Pinpoint the cell where the given text exists, returning its (x, y) midpoint coordinate. 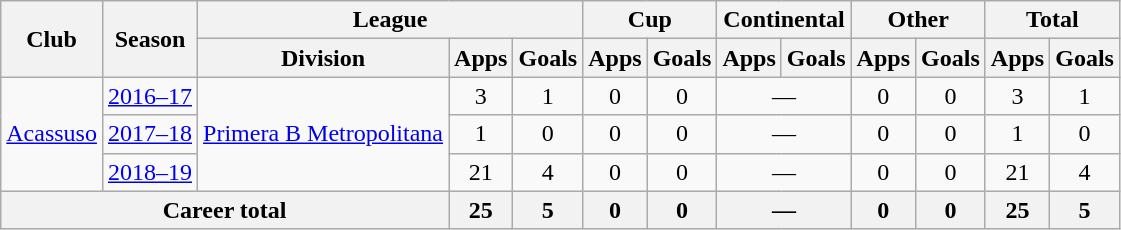
Career total (225, 210)
2016–17 (150, 96)
Other (918, 20)
Division (324, 58)
2017–18 (150, 134)
Total (1052, 20)
Continental (784, 20)
Club (52, 39)
Acassuso (52, 134)
Primera B Metropolitana (324, 134)
Season (150, 39)
2018–19 (150, 172)
Cup (650, 20)
League (390, 20)
